Scan for the cell matching the given text and deliver its [X, Y] coordinate at center. 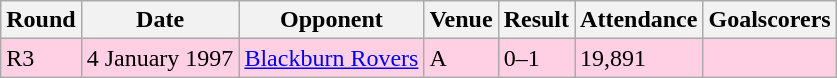
Date [160, 20]
Goalscorers [770, 20]
Round [41, 20]
Result [536, 20]
Opponent [332, 20]
Venue [461, 20]
R3 [41, 58]
0–1 [536, 58]
A [461, 58]
Attendance [639, 20]
4 January 1997 [160, 58]
19,891 [639, 58]
Blackburn Rovers [332, 58]
